Determine the (X, Y) coordinate at the center of the cell enclosing the given text.  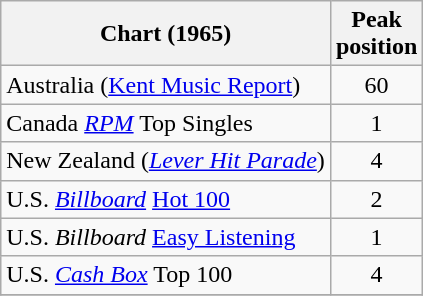
Peakposition (376, 34)
2 (376, 199)
Canada RPM Top Singles (166, 123)
Chart (1965) (166, 34)
U.S. Cash Box Top 100 (166, 275)
U.S. Billboard Easy Listening (166, 237)
U.S. Billboard Hot 100 (166, 199)
New Zealand (Lever Hit Parade) (166, 161)
60 (376, 85)
Australia (Kent Music Report) (166, 85)
